Output the (X, Y) coordinate of the center of the cell containing the given text.  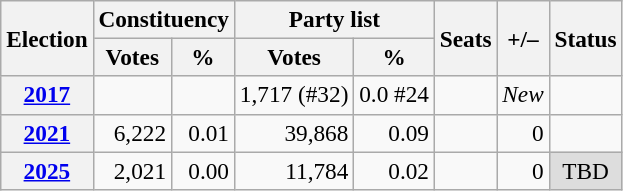
Status (586, 38)
1,717 (#32) (294, 95)
Seats (466, 38)
Party list (334, 19)
11,784 (294, 170)
+/– (523, 38)
0.01 (202, 133)
New (523, 95)
2017 (47, 95)
0.00 (202, 170)
39,868 (294, 133)
2,021 (132, 170)
TBD (586, 170)
2021 (47, 133)
Election (47, 38)
6,222 (132, 133)
0.0 #24 (394, 95)
0.09 (394, 133)
Constituency (164, 19)
2025 (47, 170)
0.02 (394, 170)
